Capture the cell that displays the provided text and extract its (x, y) central coordinate. 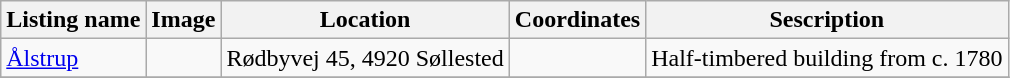
Listing name (74, 20)
Image (184, 20)
Location (365, 20)
Half-timbered building from c. 1780 (827, 58)
Rødbyvej 45, 4920 Søllested (365, 58)
Coordinates (577, 20)
Sescription (827, 20)
Ålstrup (74, 58)
